Return [x, y] of the center of cell containing provided text 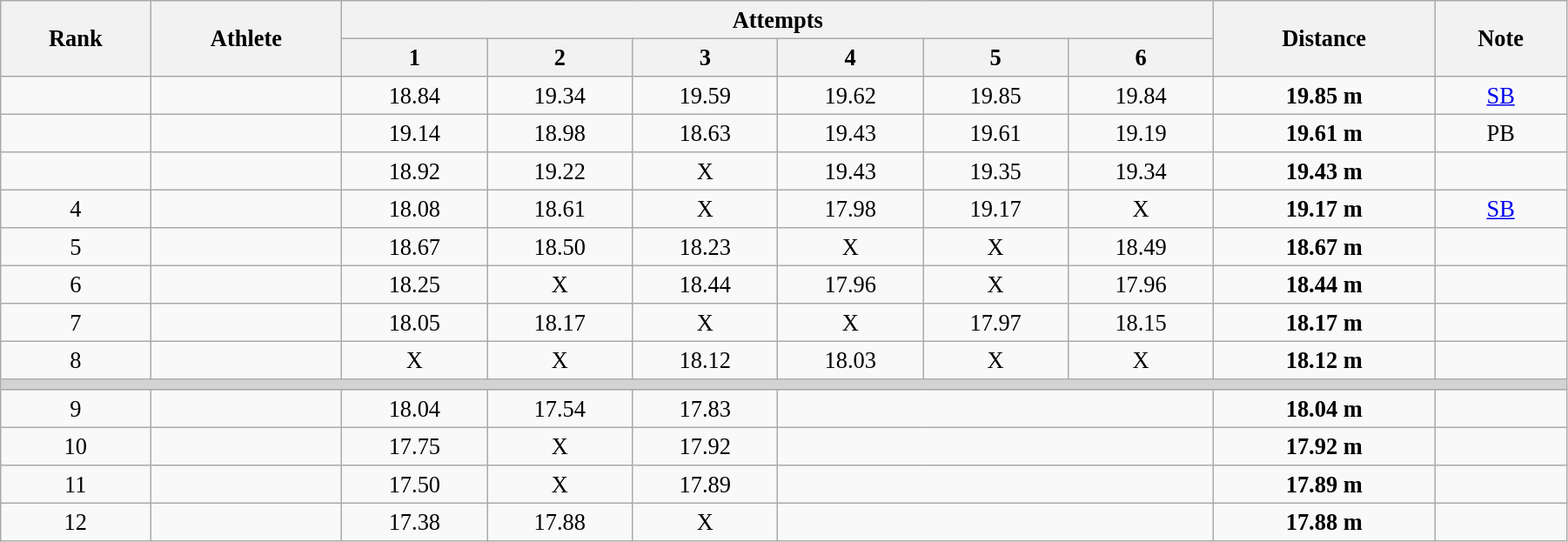
19.14 [414, 133]
18.12 m [1324, 360]
12 [76, 522]
17.89 [705, 485]
17.92 m [1324, 446]
18.92 [414, 171]
18.04 [414, 409]
18.04 m [1324, 409]
18.12 [705, 360]
18.67 m [1324, 247]
2 [560, 57]
19.59 [705, 95]
18.50 [560, 247]
18.08 [414, 209]
19.62 [851, 95]
9 [76, 409]
19.19 [1142, 133]
17.88 [560, 522]
3 [705, 57]
18.17 m [1324, 323]
18.44 [705, 284]
18.84 [414, 95]
18.61 [560, 209]
19.17 m [1324, 209]
Distance [1324, 38]
19.43 m [1324, 171]
19.85 m [1324, 95]
18.23 [705, 247]
17.98 [851, 209]
17.75 [414, 446]
18.44 m [1324, 284]
18.63 [705, 133]
8 [76, 360]
18.49 [1142, 247]
19.22 [560, 171]
Rank [76, 38]
17.97 [995, 323]
Note [1501, 38]
17.88 m [1324, 522]
11 [76, 485]
Attempts [778, 19]
19.61 [995, 133]
18.25 [414, 284]
19.84 [1142, 95]
17.54 [560, 409]
17.92 [705, 446]
7 [76, 323]
17.38 [414, 522]
19.85 [995, 95]
1 [414, 57]
18.67 [414, 247]
19.61 m [1324, 133]
19.35 [995, 171]
18.98 [560, 133]
Athlete [246, 38]
17.83 [705, 409]
18.05 [414, 323]
18.03 [851, 360]
10 [76, 446]
17.89 m [1324, 485]
18.17 [560, 323]
17.50 [414, 485]
18.15 [1142, 323]
19.17 [995, 209]
PB [1501, 133]
